Return [X, Y] of the center of cell containing provided text 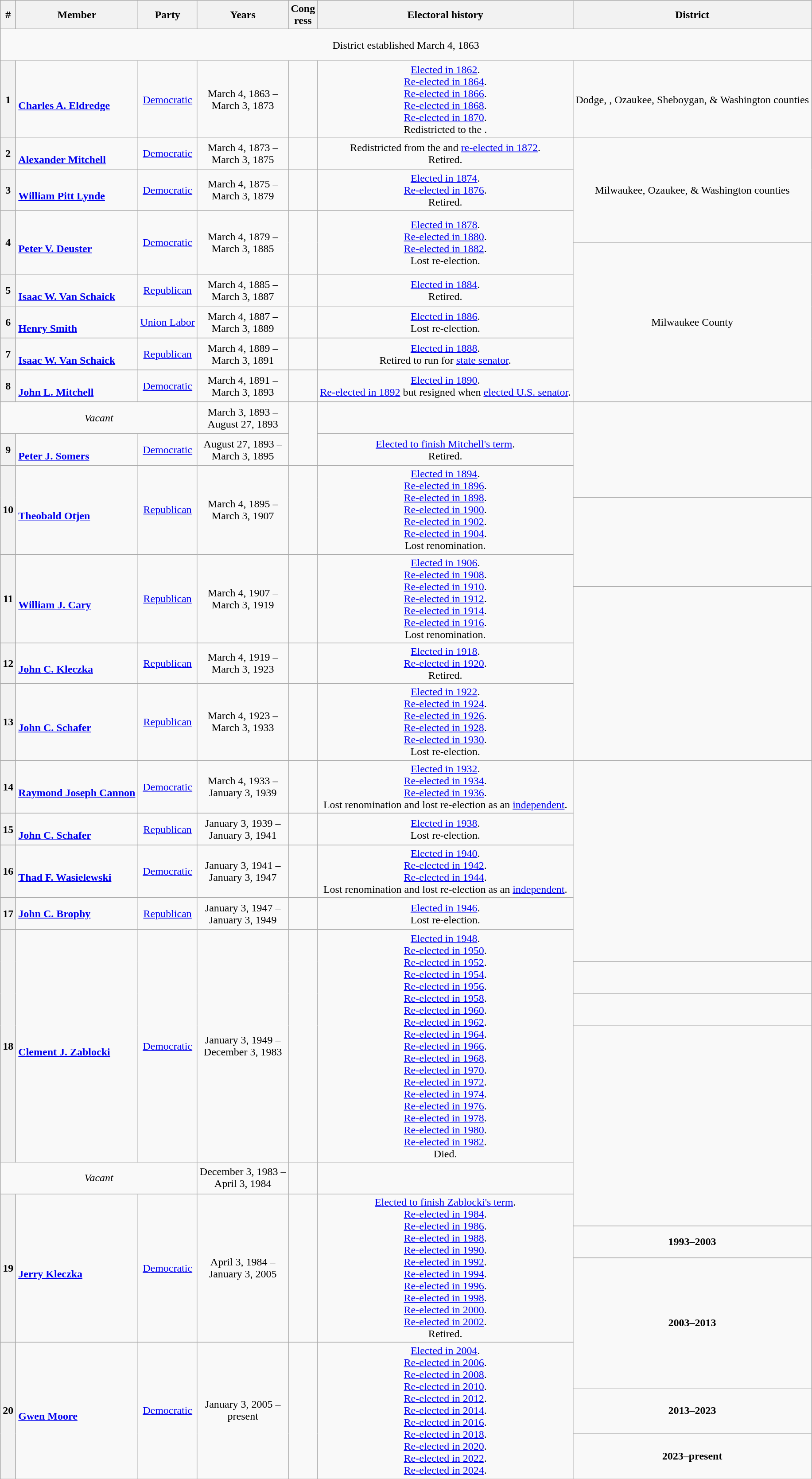
Elected in 1932.Re-elected in 1934.Re-elected in 1936.Lost renomination and lost re-election as an independent. [446, 787]
August 27, 1893 –March 3, 1895 [243, 450]
8 [8, 386]
Elected in 1918.Re-elected in 1920.Retired. [446, 663]
15 [8, 829]
2023–present [692, 1456]
10 [8, 510]
March 4, 1863 –March 3, 1873 [243, 99]
5 [8, 290]
March 4, 1907 –March 3, 1919 [243, 599]
Henry Smith [77, 322]
January 3, 1941 –January 3, 1947 [243, 871]
March 4, 1873 –March 3, 1875 [243, 154]
Elected in 1886.Lost re-election. [446, 322]
Dodge, , Ozaukee, Sheboygan, & Washington counties [692, 99]
March 4, 1895 –March 3, 1907 [243, 510]
Elected in 1906.Re-elected in 1908.Re-elected in 1910.Re-elected in 1912.Re-elected in 1914.Re-elected in 1916.Lost renomination. [446, 599]
March 4, 1923 –March 3, 1933 [243, 722]
Elected in 1884.Retired. [446, 290]
Elected in 1878.Re-elected in 1880.Re-elected in 1882.Lost re-election. [446, 242]
2013–2023 [692, 1411]
Theobald Otjen [77, 510]
March 4, 1933 –January 3, 1939 [243, 787]
March 4, 1879 –March 3, 1885 [243, 242]
Milwaukee County [692, 322]
Redistricted from the and re-elected in 1872.Retired. [446, 154]
March 4, 1875 –March 3, 1879 [243, 190]
14 [8, 787]
6 [8, 322]
January 3, 1947 –January 3, 1949 [243, 914]
17 [8, 914]
March 4, 1889 –March 3, 1891 [243, 354]
Elected in 1946.Lost re-election. [446, 914]
March 4, 1885 –March 3, 1887 [243, 290]
John L. Mitchell [77, 386]
2003–2013 [692, 1323]
Union Labor [167, 322]
12 [8, 663]
Peter J. Somers [77, 450]
1 [8, 99]
District established March 4, 1863 [406, 45]
January 3, 1939 –January 3, 1941 [243, 829]
Elected to finish Mitchell's term.Retired. [446, 450]
Member [77, 15]
18 [8, 1046]
Congress [303, 15]
Elected in 1888.Retired to run for state senator. [446, 354]
January 3, 1949 –December 3, 1983 [243, 1046]
19 [8, 1268]
Milwaukee, Ozaukee, & Washington counties [692, 190]
January 3, 2005 –present [243, 1410]
Elected in 1922.Re-elected in 1924.Re-elected in 1926.Re-elected in 1928.Re-elected in 1930.Lost re-election. [446, 722]
Jerry Kleczka [77, 1268]
William Pitt Lynde [77, 190]
4 [8, 242]
March 4, 1891 –March 3, 1893 [243, 386]
Elected in 1890.Re-elected in 1892 but resigned when elected U.S. senator. [446, 386]
Elected in 1894.Re-elected in 1896.Re-elected in 1898.Re-elected in 1900.Re-elected in 1902.Re-elected in 1904.Lost renomination. [446, 510]
Gwen Moore [77, 1410]
11 [8, 599]
7 [8, 354]
December 3, 1983 –April 3, 1984 [243, 1178]
March 4, 1887 –March 3, 1889 [243, 322]
1993–2003 [692, 1242]
Electoral history [446, 15]
9 [8, 450]
Peter V. Deuster [77, 242]
March 3, 1893 –August 27, 1893 [243, 418]
Elected in 1862.Re-elected in 1864.Re-elected in 1866.Re-elected in 1868.Re-elected in 1870.Redistricted to the . [446, 99]
Thad F. Wasielewski [77, 871]
# [8, 15]
Elected in 1940.Re-elected in 1942.Re-elected in 1944.Lost renomination and lost re-election as an independent. [446, 871]
John C. Kleczka [77, 663]
Charles A. Eldredge [77, 99]
13 [8, 722]
April 3, 1984 –January 3, 2005 [243, 1268]
March 4, 1919 –March 3, 1923 [243, 663]
Elected in 1938.Lost re-election. [446, 829]
16 [8, 871]
20 [8, 1410]
Elected in 1874.Re-elected in 1876.Retired. [446, 190]
John C. Brophy [77, 914]
Years [243, 15]
Alexander Mitchell [77, 154]
2 [8, 154]
Clement J. Zablocki [77, 1046]
District [692, 15]
Raymond Joseph Cannon [77, 787]
3 [8, 190]
Party [167, 15]
William J. Cary [77, 599]
